Return [X, Y] of the center of cell containing provided text 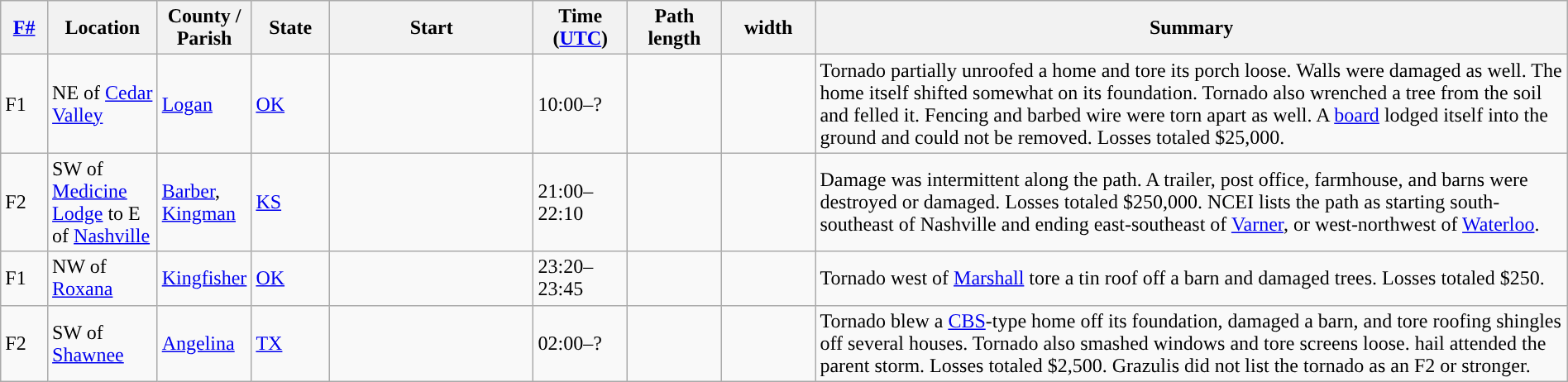
Barber, Kingman [204, 202]
10:00–? [581, 104]
Start [432, 28]
Location [103, 28]
width [768, 28]
F# [25, 28]
21:00–22:10 [581, 202]
Logan [204, 104]
County / Parish [204, 28]
KS [291, 202]
Path length [675, 28]
NW of Roxana [103, 278]
SW of Shawnee [103, 343]
Summary [1191, 28]
23:20–23:45 [581, 278]
State [291, 28]
NE of Cedar Valley [103, 104]
Time (UTC) [581, 28]
Tornado west of Marshall tore a tin roof off a barn and damaged trees. Losses totaled $250. [1191, 278]
SW of Medicine Lodge to E of Nashville [103, 202]
Kingfisher [204, 278]
02:00–? [581, 343]
Angelina [204, 343]
TX [291, 343]
